Return the (X, Y) coordinate for the center point of the cell that contains the specified text.  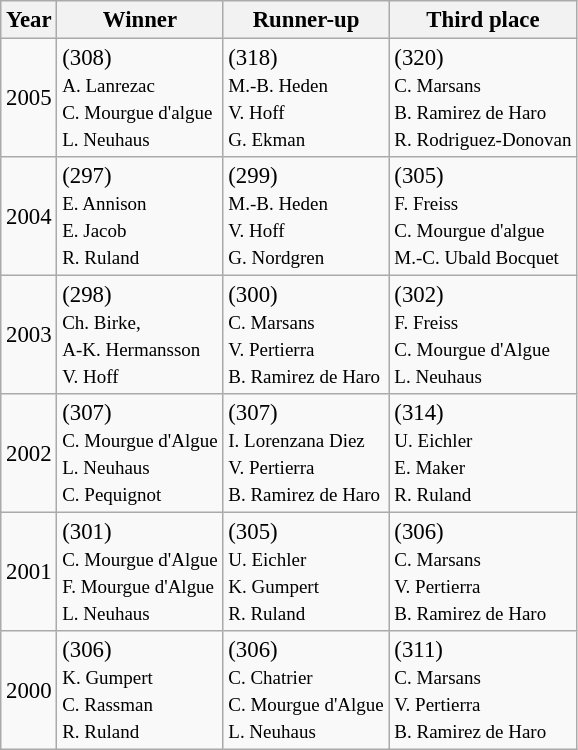
(298) Ch. Birke, A-K. Hermansson V. Hoff (140, 336)
(307) C. Mourgue d'Algue L. Neuhaus C. Pequignot (140, 454)
(297) E. Annison E. Jacob R. Ruland (140, 216)
(300) C. Marsans V. Pertierra B. Ramirez de Haro (306, 336)
(320) C. MarsansB. Ramirez de HaroR. Rodriguez-Donovan (483, 98)
(299) M.-B. Heden V. Hoff G. Nordgren (306, 216)
(305) U. Eichler K. Gumpert R. Ruland (306, 572)
Year (29, 20)
2001 (29, 572)
(306) C. Marsans V. Pertierra B. Ramirez de Haro (483, 572)
(302) F. Freiss C. Mourgue d'Algue L. Neuhaus (483, 336)
2005 (29, 98)
(307) I. Lorenzana Diez V. Pertierra B. Ramirez de Haro (306, 454)
2004 (29, 216)
(301) C. Mourgue d'Algue F. Mourgue d'Algue L. Neuhaus (140, 572)
(318) M.-B. HedenV. HoffG. Ekman (306, 98)
Winner (140, 20)
2003 (29, 336)
Third place (483, 20)
(314) U. Eichler E. Maker R. Ruland (483, 454)
Runner-up (306, 20)
(308) A. LanrezacC. Mourgue d'algueL. Neuhaus (140, 98)
2002 (29, 454)
(305) F. FreissC. Mourgue d'algue M.-C. Ubald Bocquet (483, 216)
